Identify which cell holds the provided text, then report its [x, y] central coordinate. 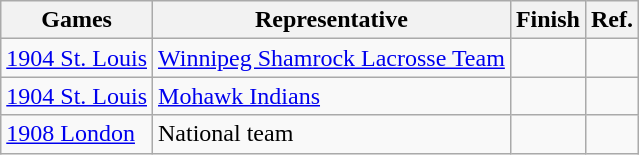
Finish [548, 20]
Games [77, 20]
Winnipeg Shamrock Lacrosse Team [332, 58]
Representative [332, 20]
Ref. [612, 20]
Mohawk Indians [332, 96]
National team [332, 134]
1908 London [77, 134]
